For the text-containing cell, return its midpoint in [x, y] coordinate format. 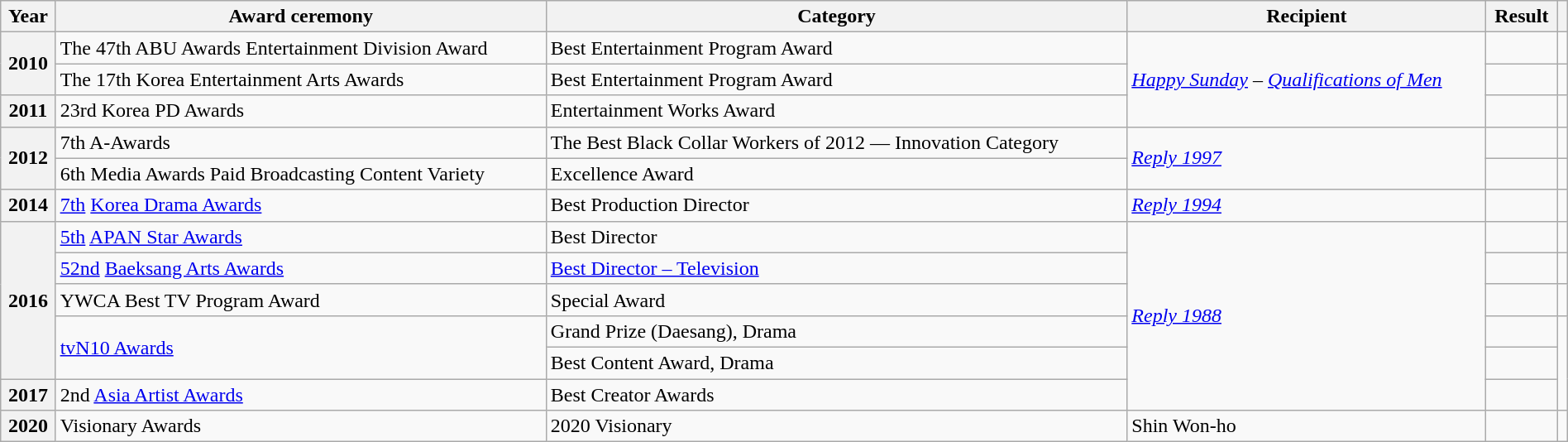
5th APAN Star Awards [301, 237]
2020 [28, 426]
2010 [28, 64]
Excellence Award [837, 174]
Best Director [837, 237]
Recipient [1307, 17]
Reply 1997 [1307, 158]
2012 [28, 158]
2020 Visionary [837, 426]
2016 [28, 300]
Happy Sunday – Qualifications of Men [1307, 79]
2017 [28, 395]
Year [28, 17]
52nd Baeksang Arts Awards [301, 268]
The 17th Korea Entertainment Arts Awards [301, 79]
Reply 1988 [1307, 315]
Reply 1994 [1307, 205]
The 47th ABU Awards Entertainment Division Award [301, 48]
The Best Black Collar Workers of 2012 — Innovation Category [837, 142]
6th Media Awards Paid Broadcasting Content Variety [301, 174]
Award ceremony [301, 17]
Best Director – Television [837, 268]
Grand Prize (Daesang), Drama [837, 331]
7th Korea Drama Awards [301, 205]
Best Content Award, Drama [837, 363]
7th A-Awards [301, 142]
Best Production Director [837, 205]
Best Creator Awards [837, 395]
Category [837, 17]
2nd Asia Artist Awards [301, 395]
2014 [28, 205]
YWCA Best TV Program Award [301, 300]
Shin Won-ho [1307, 426]
Special Award [837, 300]
23rd Korea PD Awards [301, 111]
Visionary Awards [301, 426]
Entertainment Works Award [837, 111]
2011 [28, 111]
Result [1522, 17]
tvN10 Awards [301, 347]
